Return the (x, y) coordinate for the center point of the cell that contains the specified text.  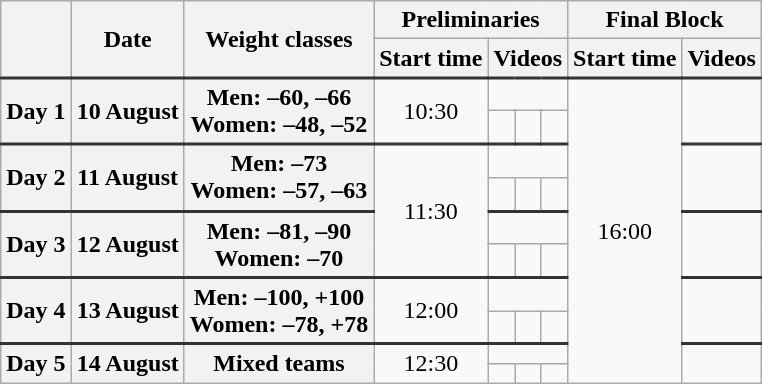
10 August (128, 112)
Day 2 (36, 178)
Men: –60, –66 Women: –48, –52 (278, 112)
10:30 (431, 112)
12 August (128, 244)
Men: –81, –90 Women: –70 (278, 244)
Mixed teams (278, 364)
Final Block (665, 20)
Weight classes (278, 40)
Preliminaries (471, 20)
11:30 (431, 210)
12:30 (431, 364)
Men: –73 Women: –57, –63 (278, 178)
16:00 (625, 230)
11 August (128, 178)
Date (128, 40)
13 August (128, 310)
Day 4 (36, 310)
Day 3 (36, 244)
12:00 (431, 310)
Men: –100, +100 Women: –78, +78 (278, 310)
Day 1 (36, 112)
14 August (128, 364)
Day 5 (36, 364)
